Find where the given text appears and provide that cell's center as [x, y] coordinate. 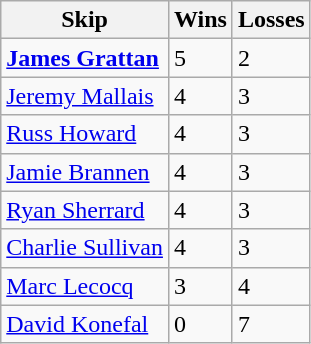
Ryan Sherrard [85, 210]
David Konefal [85, 324]
0 [200, 324]
7 [271, 324]
Charlie Sullivan [85, 248]
Jamie Brannen [85, 172]
5 [200, 58]
Losses [271, 20]
2 [271, 58]
Russ Howard [85, 134]
Marc Lecocq [85, 286]
Wins [200, 20]
James Grattan [85, 58]
Jeremy Mallais [85, 96]
Skip [85, 20]
